Return the [X, Y] coordinate for the center point of the cell that contains the specified text.  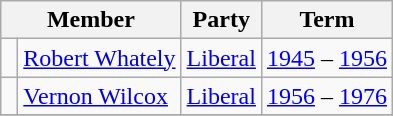
1945 – 1956 [326, 58]
1956 – 1976 [326, 96]
Robert Whately [100, 58]
Vernon Wilcox [100, 96]
Member [91, 20]
Term [326, 20]
Party [221, 20]
